Detect which cell encompasses the target text, then output its (X, Y) center coordinate. 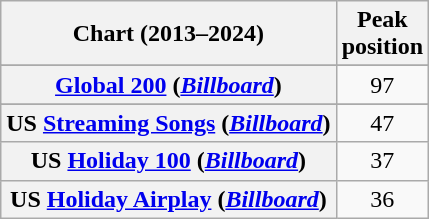
36 (382, 199)
Global 200 (Billboard) (168, 85)
47 (382, 123)
US Holiday Airplay (Billboard) (168, 199)
Chart (2013–2024) (168, 34)
97 (382, 85)
Peakposition (382, 34)
37 (382, 161)
US Holiday 100 (Billboard) (168, 161)
US Streaming Songs (Billboard) (168, 123)
